For the text-containing cell, return its midpoint in (X, Y) coordinate format. 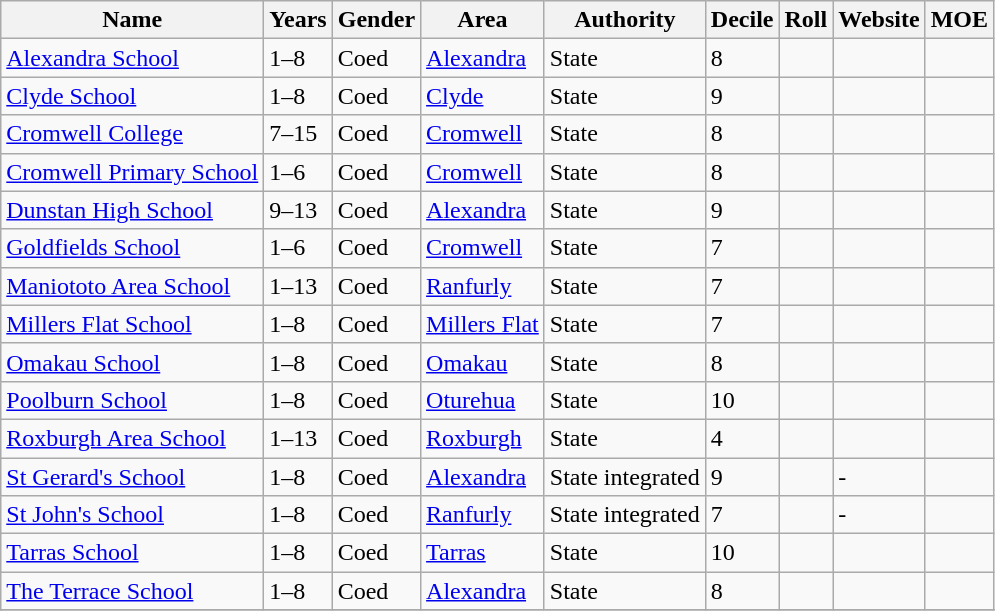
Oturehua (483, 400)
Decile (742, 20)
Dunstan High School (132, 210)
Roxburgh Area School (132, 438)
Alexandra School (132, 58)
Millers Flat (483, 324)
Poolburn School (132, 400)
9–13 (298, 210)
Name (132, 20)
Years (298, 20)
St Gerard's School (132, 477)
Cromwell College (132, 134)
Millers Flat School (132, 324)
Roll (806, 20)
Cromwell Primary School (132, 172)
MOE (959, 20)
Clyde (483, 96)
Tarras (483, 553)
Omakau School (132, 362)
Gender (376, 20)
Authority (624, 20)
Maniototo Area School (132, 286)
Website (879, 20)
Omakau (483, 362)
Tarras School (132, 553)
4 (742, 438)
Roxburgh (483, 438)
Goldfields School (132, 248)
St John's School (132, 515)
Area (483, 20)
The Terrace School (132, 591)
Clyde School (132, 96)
7–15 (298, 134)
